Scan for the cell matching the given text and deliver its [x, y] coordinate at center. 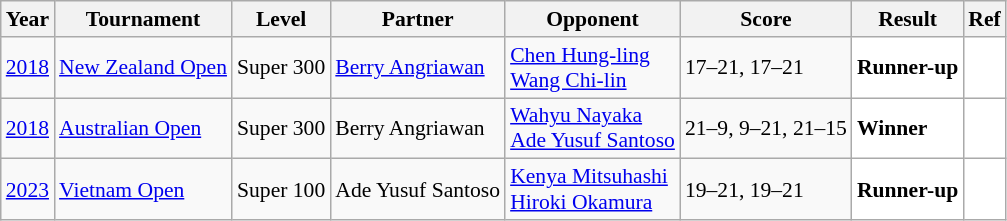
19–21, 19–21 [766, 190]
Chen Hung-ling Wang Chi-lin [592, 68]
Result [908, 19]
2023 [28, 190]
Ref [984, 19]
Score [766, 19]
Level [281, 19]
Tournament [143, 19]
Wahyu Nayaka Ade Yusuf Santoso [592, 128]
New Zealand Open [143, 68]
Partner [418, 19]
Winner [908, 128]
21–9, 9–21, 21–15 [766, 128]
Australian Open [143, 128]
Opponent [592, 19]
Vietnam Open [143, 190]
Super 100 [281, 190]
17–21, 17–21 [766, 68]
Year [28, 19]
Ade Yusuf Santoso [418, 190]
Kenya Mitsuhashi Hiroki Okamura [592, 190]
